Detect which cell encompasses the target text, then output its (x, y) center coordinate. 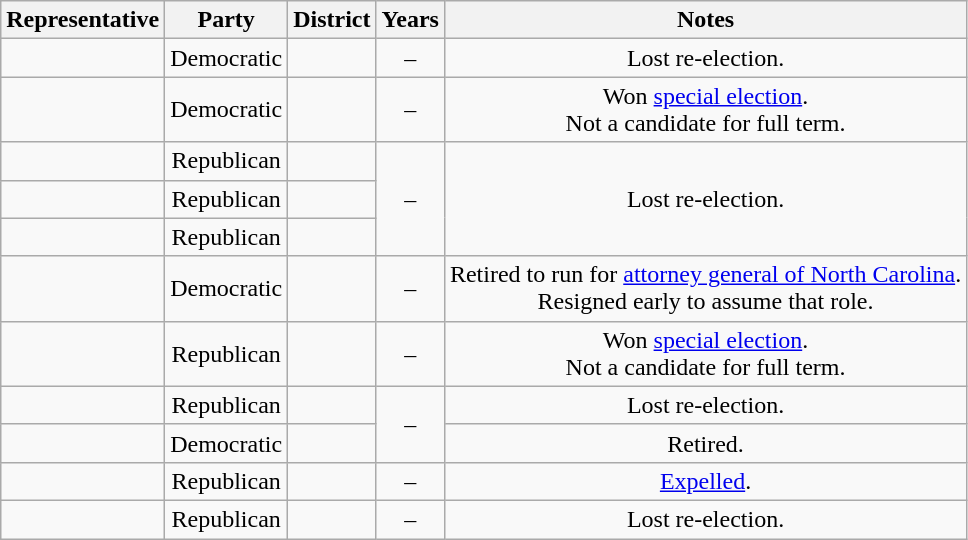
Retired. (705, 443)
District (332, 20)
Years (410, 20)
Expelled. (705, 481)
Party (226, 20)
Representative (83, 20)
Retired to run for attorney general of North Carolina.Resigned early to assume that role. (705, 288)
Notes (705, 20)
